From the cell containing the given text, extract its center point as [x, y] coordinate. 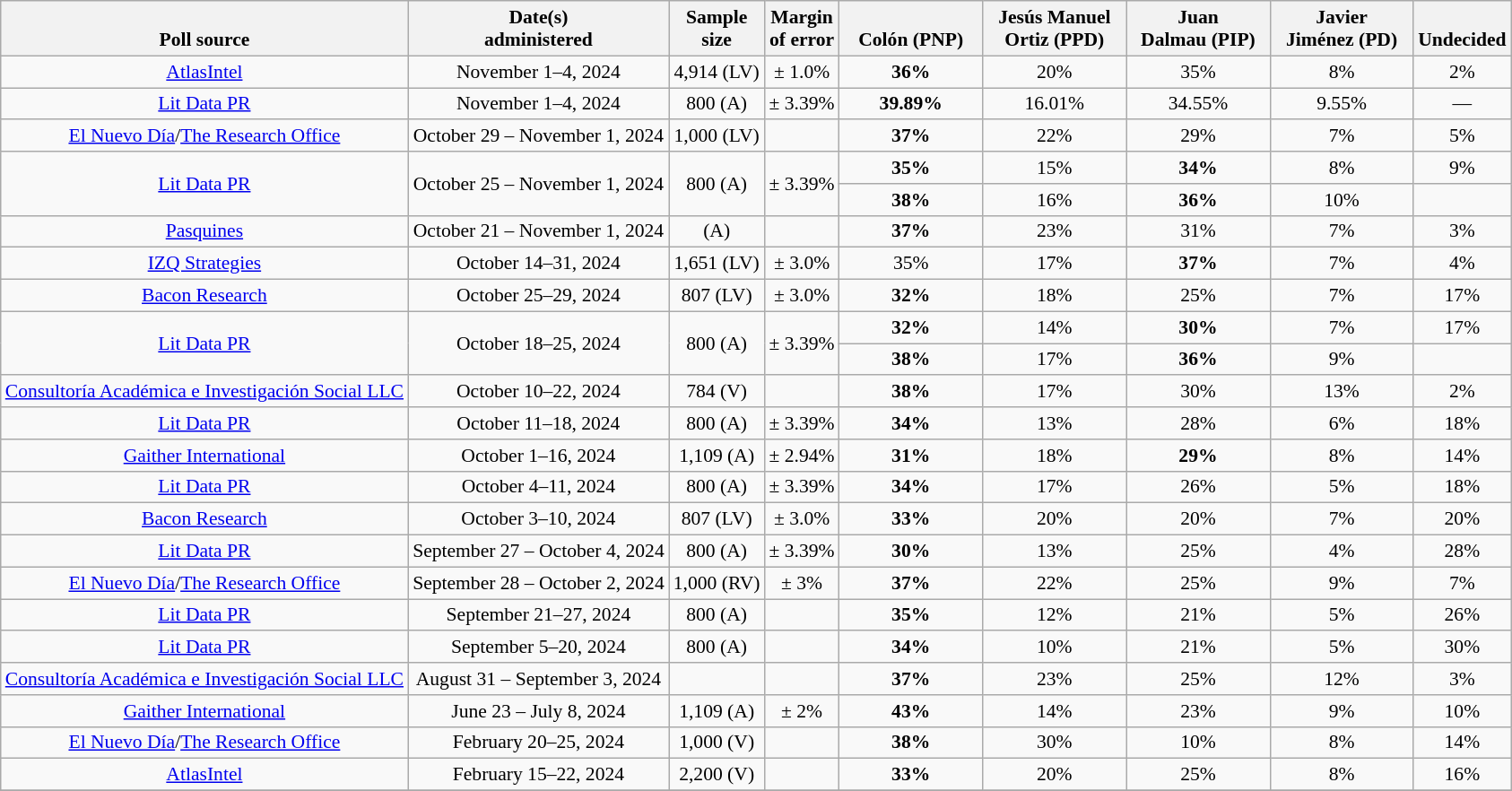
February 20–25, 2024 [538, 743]
2,200 (V) [717, 775]
1,000 (RV) [717, 583]
September 5–20, 2024 [538, 648]
September 21–27, 2024 [538, 615]
± 2% [802, 711]
October 4–11, 2024 [538, 487]
October 3–10, 2024 [538, 519]
February 15–22, 2024 [538, 775]
October 29 – November 1, 2024 [538, 136]
15% [1055, 168]
October 10–22, 2024 [538, 392]
October 14–31, 2024 [538, 264]
October 25–29, 2024 [538, 296]
October 11–18, 2024 [538, 423]
October 1–16, 2024 [538, 456]
1,000 (V) [717, 743]
(A) [717, 231]
39.89% [911, 104]
± 1.0% [802, 72]
± 2.94% [802, 456]
6% [1342, 423]
4,914 (LV) [717, 72]
1,000 (LV) [717, 136]
October 25 – November 1, 2024 [538, 183]
JuanDalmau (PIP) [1198, 29]
October 18–25, 2024 [538, 343]
— [1462, 104]
Jesús ManuelOrtiz (PPD) [1055, 29]
October 21 – November 1, 2024 [538, 231]
± 3% [802, 583]
Samplesize [717, 29]
September 27 – October 4, 2024 [538, 552]
Poll source [204, 29]
Colón (PNP) [911, 29]
784 (V) [717, 392]
Date(s)administered [538, 29]
34.55% [1198, 104]
16.01% [1055, 104]
August 31 – September 3, 2024 [538, 679]
June 23 – July 8, 2024 [538, 711]
Undecided [1462, 29]
JavierJiménez (PD) [1342, 29]
September 28 – October 2, 2024 [538, 583]
IZQ Strategies [204, 264]
1,651 (LV) [717, 264]
Marginof error [802, 29]
9.55% [1342, 104]
Pasquines [204, 231]
43% [911, 711]
